From the cell containing the given text, extract its center point as [x, y] coordinate. 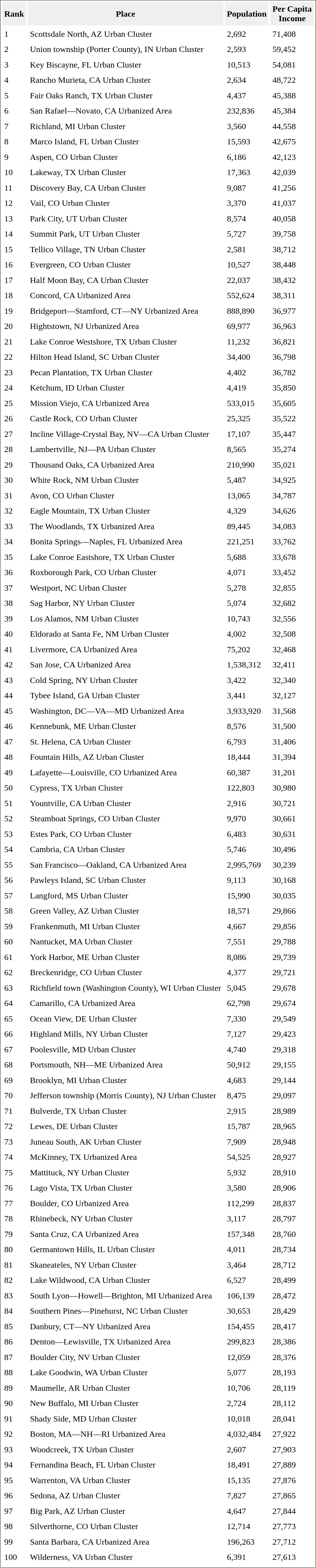
196,263 [247, 1542]
28,910 [292, 1173]
12,714 [247, 1527]
26 [14, 419]
54 [14, 850]
Southern Pines—Pinehurst, NC Urban Cluster [126, 1311]
22,037 [247, 280]
88 [14, 1372]
4,683 [247, 1080]
27,844 [292, 1511]
15,990 [247, 896]
79 [14, 1234]
5,278 [247, 588]
85 [14, 1326]
5,688 [247, 557]
Mission Viejo, CA Urbanized Area [126, 403]
39,758 [292, 234]
3,422 [247, 681]
28,119 [292, 1388]
5,077 [247, 1372]
Hightstown, NJ Urbanized Area [126, 326]
76 [14, 1188]
45,384 [292, 111]
60,387 [247, 773]
74 [14, 1157]
12 [14, 203]
19 [14, 311]
Warrenton, VA Urban Cluster [126, 1481]
2,724 [247, 1404]
4,377 [247, 973]
4,667 [247, 927]
28,989 [292, 1111]
34,925 [292, 480]
57 [14, 896]
48 [14, 757]
29,318 [292, 1050]
Park City, UT Urban Cluster [126, 219]
35,605 [292, 403]
47 [14, 742]
90 [14, 1404]
33,452 [292, 572]
99 [14, 1542]
72 [14, 1126]
65 [14, 1019]
Sag Harbor, NY Urban Cluster [126, 603]
50,912 [247, 1065]
28,376 [292, 1358]
Bonita Springs—Naples, FL Urbanized Area [126, 542]
10,743 [247, 619]
96 [14, 1495]
29,674 [292, 1003]
31,500 [292, 727]
Evergreen, CO Urban Cluster [126, 265]
95 [14, 1481]
5,487 [247, 480]
27,889 [292, 1465]
28,760 [292, 1234]
Brooklyn, MI Urban Cluster [126, 1080]
McKinney, TX Urbanized Area [126, 1157]
5,074 [247, 603]
Cypress, TX Urban Cluster [126, 788]
71,408 [292, 34]
4 [14, 80]
9,087 [247, 188]
100 [14, 1557]
7,127 [247, 1034]
30,035 [292, 896]
2,634 [247, 80]
35,447 [292, 434]
Sedona, AZ Urban Cluster [126, 1495]
89 [14, 1388]
Richfield town (Washington County), WI Urban Cluster [126, 988]
87 [14, 1358]
Incline Village-Crystal Bay, NV—CA Urban Cluster [126, 434]
27,903 [292, 1450]
30 [14, 480]
71 [14, 1111]
Union township (Porter County), IN Urban Cluster [126, 50]
42,675 [292, 141]
54,081 [292, 65]
31,394 [292, 757]
40 [14, 634]
38,432 [292, 280]
Washington, DC—VA—MD Urbanized Area [126, 711]
17,107 [247, 434]
210,990 [247, 465]
9,113 [247, 880]
51 [14, 804]
Juneau South, AK Urban Cluster [126, 1142]
Santa Cruz, CA Urbanized Area [126, 1234]
Population [247, 14]
30,721 [292, 804]
2,581 [247, 250]
48,722 [292, 80]
34,626 [292, 511]
30,661 [292, 818]
29,788 [292, 942]
28,429 [292, 1311]
78 [14, 1219]
7,551 [247, 942]
29,856 [292, 927]
10,513 [247, 65]
San Jose, CA Urbanized Area [126, 665]
Fountain Hills, AZ Urban Cluster [126, 757]
Lake Conroe Eastshore, TX Urban Cluster [126, 557]
888,890 [247, 311]
533,015 [247, 403]
Thousand Oaks, CA Urbanized Area [126, 465]
South Lyon—Howell—Brighton, MI Urbanized Area [126, 1296]
6,483 [247, 834]
5,045 [247, 988]
2,916 [247, 804]
32,468 [292, 649]
81 [14, 1265]
3,441 [247, 695]
Estes Park, CO Urban Cluster [126, 834]
299,823 [247, 1342]
58 [14, 911]
Hilton Head Island, SC Urban Cluster [126, 357]
Maumelle, AR Urban Cluster [126, 1388]
Rancho Murieta, CA Urban Cluster [126, 80]
13 [14, 219]
68 [14, 1065]
70 [14, 1096]
221,251 [247, 542]
8,574 [247, 219]
28,906 [292, 1188]
157,348 [247, 1234]
2 [14, 50]
5,746 [247, 850]
112,299 [247, 1203]
Camarillo, CA Urbanized Area [126, 1003]
New Buffalo, MI Urban Cluster [126, 1404]
Frankenmuth, MI Urban Cluster [126, 927]
9 [14, 157]
Boulder City, NV Urban Cluster [126, 1358]
32,682 [292, 603]
28,797 [292, 1219]
552,624 [247, 296]
Eldorado at Santa Fe, NM Urban Cluster [126, 634]
30,496 [292, 850]
45 [14, 711]
32,127 [292, 695]
37 [14, 588]
Lambertville, NJ—PA Urban Cluster [126, 449]
154,455 [247, 1326]
93 [14, 1450]
34,787 [292, 496]
Per CapitaIncome [292, 14]
Key Biscayne, FL Urban Cluster [126, 65]
41 [14, 649]
77 [14, 1203]
15,593 [247, 141]
Lago Vista, TX Urban Cluster [126, 1188]
75 [14, 1173]
5 [14, 96]
86 [14, 1342]
42,123 [292, 157]
55 [14, 865]
29,866 [292, 911]
28,499 [292, 1280]
4,419 [247, 388]
Fernandina Beach, FL Urban Cluster [126, 1465]
Lake Conroe Westshore, TX Urban Cluster [126, 342]
62,798 [247, 1003]
Half Moon Bay, CA Urban Cluster [126, 280]
30,168 [292, 880]
67 [14, 1050]
14 [14, 234]
27,865 [292, 1495]
Tellico Village, TN Urban Cluster [126, 250]
97 [14, 1511]
Discovery Bay, CA Urban Cluster [126, 188]
28,712 [292, 1265]
Lafayette—Louisville, CO Urbanized Area [126, 773]
Danbury, CT—NY Urbanized Area [126, 1326]
Santa Barbara, CA Urbanized Area [126, 1542]
36,963 [292, 326]
36,782 [292, 373]
4,402 [247, 373]
St. Helena, CA Urban Cluster [126, 742]
25 [14, 403]
Langford, MS Urban Cluster [126, 896]
122,803 [247, 788]
35,021 [292, 465]
Richland, MI Urban Cluster [126, 127]
Highland Mills, NY Urban Cluster [126, 1034]
32 [14, 511]
7,909 [247, 1142]
15 [14, 250]
11,232 [247, 342]
Bulverde, TX Urban Cluster [126, 1111]
Portsmouth, NH—ME Urbanized Area [126, 1065]
60 [14, 942]
York Harbor, ME Urban Cluster [126, 957]
8,576 [247, 727]
92 [14, 1434]
56 [14, 880]
9,970 [247, 818]
Vail, CO Urban Cluster [126, 203]
28,734 [292, 1249]
8,086 [247, 957]
29,721 [292, 973]
Rhinebeck, NY Urban Cluster [126, 1219]
27,712 [292, 1542]
15,135 [247, 1481]
32,855 [292, 588]
98 [14, 1527]
The Woodlands, TX Urbanized Area [126, 526]
Skaneateles, NY Urban Cluster [126, 1265]
2,995,769 [247, 865]
23 [14, 373]
33 [14, 526]
Los Alamos, NM Urban Cluster [126, 619]
Nantucket, MA Urban Cluster [126, 942]
35,850 [292, 388]
4,011 [247, 1249]
7,827 [247, 1495]
8,475 [247, 1096]
35 [14, 557]
69,977 [247, 326]
Wilderness, VA Urban Cluster [126, 1557]
28,965 [292, 1126]
89,445 [247, 526]
31 [14, 496]
8,565 [247, 449]
94 [14, 1465]
16 [14, 265]
3,933,920 [247, 711]
27,613 [292, 1557]
4,071 [247, 572]
66 [14, 1034]
91 [14, 1419]
1 [14, 34]
Westport, NC Urban Cluster [126, 588]
Woodcreek, TX Urban Cluster [126, 1450]
Cold Spring, NY Urban Cluster [126, 681]
36,821 [292, 342]
6,527 [247, 1280]
28,041 [292, 1419]
11 [14, 188]
4,002 [247, 634]
34,400 [247, 357]
Jefferson township (Morris County), NJ Urban Cluster [126, 1096]
Place [126, 14]
18 [14, 296]
18,444 [247, 757]
3,560 [247, 127]
82 [14, 1280]
Boston, MA—NH—RI Urbanized Area [126, 1434]
Avon, CO Urban Cluster [126, 496]
73 [14, 1142]
Ocean View, DE Urban Cluster [126, 1019]
32,508 [292, 634]
Mattituck, NY Urban Cluster [126, 1173]
62 [14, 973]
39 [14, 619]
12,059 [247, 1358]
27,773 [292, 1527]
44,558 [292, 127]
3,370 [247, 203]
3,580 [247, 1188]
13,065 [247, 496]
45,388 [292, 96]
30,980 [292, 788]
29,423 [292, 1034]
29,155 [292, 1065]
Concord, CA Urbanized Area [126, 296]
27,922 [292, 1434]
28,417 [292, 1326]
Castle Rock, CO Urban Cluster [126, 419]
31,201 [292, 773]
32,340 [292, 681]
20 [14, 326]
41,256 [292, 188]
36,798 [292, 357]
38,712 [292, 250]
38,448 [292, 265]
Poolesville, MD Urban Cluster [126, 1050]
80 [14, 1249]
6,793 [247, 742]
18,491 [247, 1465]
4,647 [247, 1511]
Rank [14, 14]
Pawleys Island, SC Urban Cluster [126, 880]
50 [14, 788]
4,437 [247, 96]
Silverthorne, CO Urban Cluster [126, 1527]
7 [14, 127]
35,274 [292, 449]
3,117 [247, 1219]
Steamboat Springs, CO Urban Cluster [126, 818]
28,948 [292, 1142]
61 [14, 957]
Green Valley, AZ Urban Cluster [126, 911]
4,032,484 [247, 1434]
53 [14, 834]
28,472 [292, 1296]
29,144 [292, 1080]
5,932 [247, 1173]
3,464 [247, 1265]
29,549 [292, 1019]
41,037 [292, 203]
75,202 [247, 649]
232,836 [247, 111]
Bridgeport—Stamford, CT—NY Urbanized Area [126, 311]
Lake Goodwin, WA Urban Cluster [126, 1372]
30,239 [292, 865]
10,527 [247, 265]
Yountville, CA Urban Cluster [126, 804]
34,083 [292, 526]
Tybee Island, GA Urban Cluster [126, 695]
30,631 [292, 834]
35,522 [292, 419]
4,740 [247, 1050]
2,593 [247, 50]
White Rock, NM Urban Cluster [126, 480]
18,571 [247, 911]
29 [14, 465]
27 [14, 434]
46 [14, 727]
7,330 [247, 1019]
25,325 [247, 419]
10,706 [247, 1388]
4,329 [247, 511]
84 [14, 1311]
Marco Island, FL Urban Cluster [126, 141]
2,692 [247, 34]
17 [14, 280]
6,391 [247, 1557]
29,678 [292, 988]
49 [14, 773]
52 [14, 818]
3 [14, 65]
Summit Park, UT Urban Cluster [126, 234]
42,039 [292, 173]
Livermore, CA Urbanized Area [126, 649]
Roxborough Park, CO Urban Cluster [126, 572]
34 [14, 542]
5,727 [247, 234]
San Rafael—Novato, CA Urbanized Area [126, 111]
24 [14, 388]
33,762 [292, 542]
Boulder, CO Urbanized Area [126, 1203]
17,363 [247, 173]
Ketchum, ID Urban Cluster [126, 388]
28,193 [292, 1372]
28 [14, 449]
Cambria, CA Urban Cluster [126, 850]
38 [14, 603]
32,556 [292, 619]
42 [14, 665]
38,311 [292, 296]
83 [14, 1296]
27,876 [292, 1481]
San Francisco—Oakland, CA Urbanized Area [126, 865]
21 [14, 342]
44 [14, 695]
29,739 [292, 957]
31,568 [292, 711]
43 [14, 681]
Aspen, CO Urban Cluster [126, 157]
15,787 [247, 1126]
Pecan Plantation, TX Urban Cluster [126, 373]
10 [14, 173]
54,525 [247, 1157]
Denton—Lewisville, TX Urbanized Area [126, 1342]
28,927 [292, 1157]
Lake Wildwood, CA Urban Cluster [126, 1280]
28,112 [292, 1404]
33,678 [292, 557]
2,915 [247, 1111]
Lakeway, TX Urban Cluster [126, 173]
Scottsdale North, AZ Urban Cluster [126, 34]
Germantown Hills, IL Urban Cluster [126, 1249]
32,411 [292, 665]
106,139 [247, 1296]
36 [14, 572]
64 [14, 1003]
Big Park, AZ Urban Cluster [126, 1511]
Eagle Mountain, TX Urban Cluster [126, 511]
6 [14, 111]
31,406 [292, 742]
22 [14, 357]
28,386 [292, 1342]
59,452 [292, 50]
10,018 [247, 1419]
Fair Oaks Ranch, TX Urban Cluster [126, 96]
Lewes, DE Urban Cluster [126, 1126]
36,977 [292, 311]
63 [14, 988]
1,538,312 [247, 665]
40,058 [292, 219]
69 [14, 1080]
2,607 [247, 1450]
6,186 [247, 157]
28,837 [292, 1203]
30,653 [247, 1311]
59 [14, 927]
Kennebunk, ME Urban Cluster [126, 727]
Shady Side, MD Urban Cluster [126, 1419]
8 [14, 141]
29,097 [292, 1096]
Breckenridge, CO Urban Cluster [126, 973]
